Locate the cell with the specified text and output its (X, Y) center coordinate. 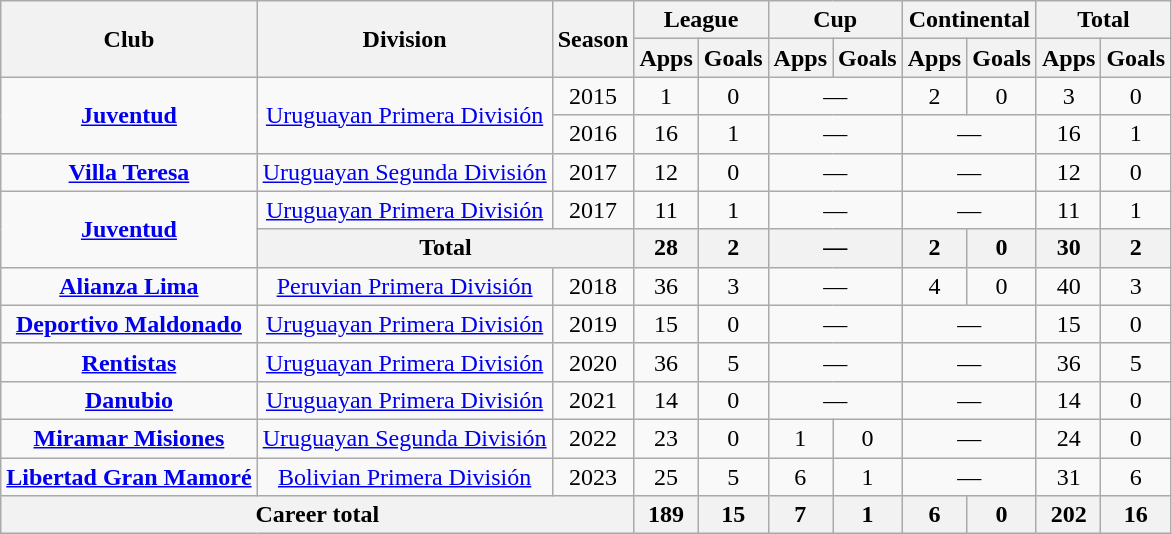
2022 (593, 438)
2023 (593, 477)
31 (1068, 477)
Libertad Gran Mamoré (129, 477)
2015 (593, 96)
Rentistas (129, 362)
Miramar Misiones (129, 438)
7 (800, 515)
Continental (969, 20)
Peruvian Primera División (404, 286)
2019 (593, 324)
202 (1068, 515)
Division (404, 39)
2018 (593, 286)
30 (1068, 248)
League (701, 20)
Alianza Lima (129, 286)
Career total (318, 515)
Cup (835, 20)
2020 (593, 362)
25 (666, 477)
4 (934, 286)
23 (666, 438)
Deportivo Maldonado (129, 324)
Danubio (129, 400)
28 (666, 248)
Bolivian Primera División (404, 477)
24 (1068, 438)
Season (593, 39)
2016 (593, 134)
Villa Teresa (129, 172)
40 (1068, 286)
2021 (593, 400)
189 (666, 515)
Club (129, 39)
